From the cell containing the given text, extract its center point as (x, y) coordinate. 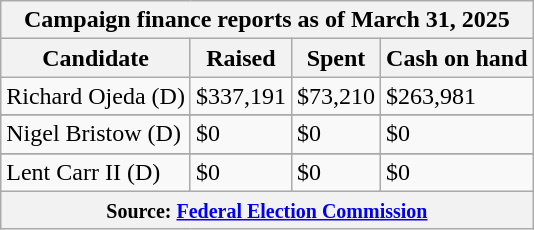
$337,191 (240, 96)
Spent (336, 58)
Richard Ojeda (D) (96, 96)
$73,210 (336, 96)
Raised (240, 58)
$263,981 (457, 96)
Campaign finance reports as of March 31, 2025 (267, 20)
Cash on hand (457, 58)
Lent Carr II (D) (96, 172)
Source: Federal Election Commission (267, 210)
Candidate (96, 58)
Nigel Bristow (D) (96, 134)
